Capture the cell that displays the provided text and extract its (x, y) central coordinate. 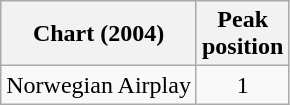
Peakposition (242, 34)
Norwegian Airplay (99, 85)
Chart (2004) (99, 34)
1 (242, 85)
